Return [X, Y] of the center of cell containing provided text 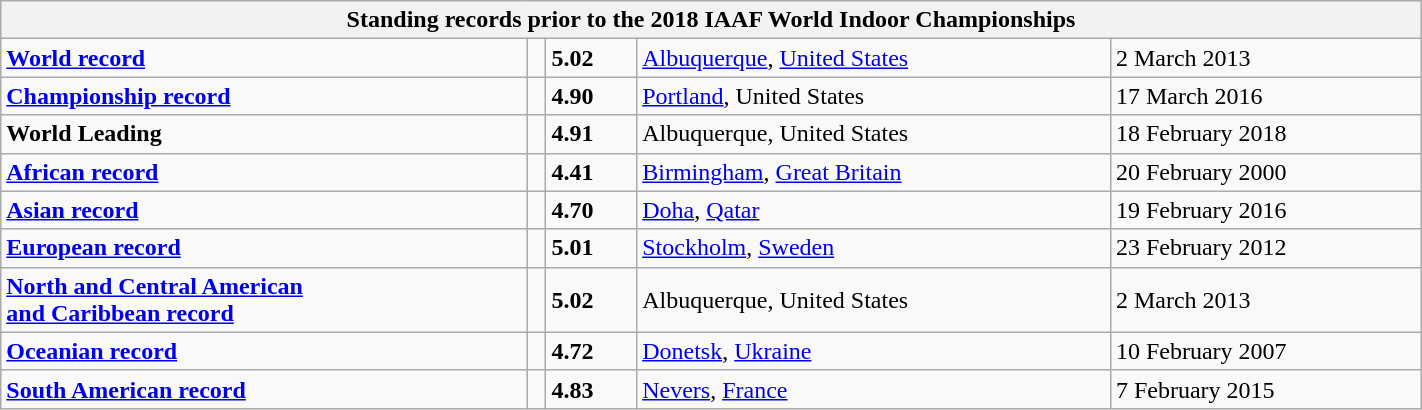
Doha, Qatar [874, 210]
19 February 2016 [1266, 210]
20 February 2000 [1266, 172]
North and Central American and Caribbean record [264, 300]
Portland, United States [874, 96]
4.91 [592, 134]
17 March 2016 [1266, 96]
Asian record [264, 210]
Donetsk, Ukraine [874, 351]
European record [264, 248]
Nevers, France [874, 389]
Stockholm, Sweden [874, 248]
4.41 [592, 172]
Oceanian record [264, 351]
4.83 [592, 389]
4.70 [592, 210]
World record [264, 58]
Championship record [264, 96]
4.72 [592, 351]
4.90 [592, 96]
African record [264, 172]
World Leading [264, 134]
23 February 2012 [1266, 248]
Birmingham, Great Britain [874, 172]
5.01 [592, 248]
Standing records prior to the 2018 IAAF World Indoor Championships [711, 20]
10 February 2007 [1266, 351]
18 February 2018 [1266, 134]
South American record [264, 389]
7 February 2015 [1266, 389]
